Capture the cell that displays the provided text and extract its (X, Y) central coordinate. 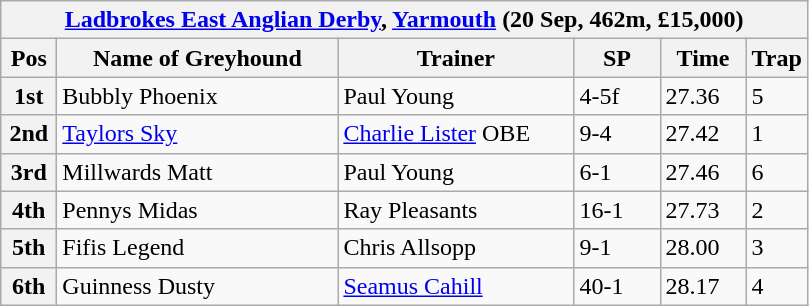
9-1 (617, 248)
6th (29, 286)
4-5f (617, 96)
4 (776, 286)
27.36 (703, 96)
Charlie Lister OBE (456, 134)
Ladbrokes East Anglian Derby, Yarmouth (20 Sep, 462m, £15,000) (404, 20)
9-4 (617, 134)
3rd (29, 172)
Taylors Sky (198, 134)
Pos (29, 58)
Seamus Cahill (456, 286)
Time (703, 58)
27.42 (703, 134)
6-1 (617, 172)
Pennys Midas (198, 210)
1 (776, 134)
27.73 (703, 210)
5th (29, 248)
3 (776, 248)
Millwards Matt (198, 172)
5 (776, 96)
16-1 (617, 210)
Fifis Legend (198, 248)
28.17 (703, 286)
27.46 (703, 172)
Bubbly Phoenix (198, 96)
Chris Allsopp (456, 248)
2 (776, 210)
6 (776, 172)
Trap (776, 58)
28.00 (703, 248)
SP (617, 58)
2nd (29, 134)
Name of Greyhound (198, 58)
Guinness Dusty (198, 286)
1st (29, 96)
Trainer (456, 58)
Ray Pleasants (456, 210)
40-1 (617, 286)
4th (29, 210)
